For the text-containing cell, return its midpoint in [x, y] coordinate format. 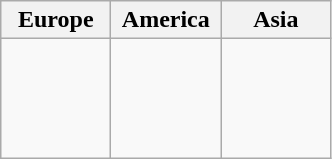
Asia [276, 20]
America [166, 20]
Europe [56, 20]
